From the cell containing the given text, extract its center point as (X, Y) coordinate. 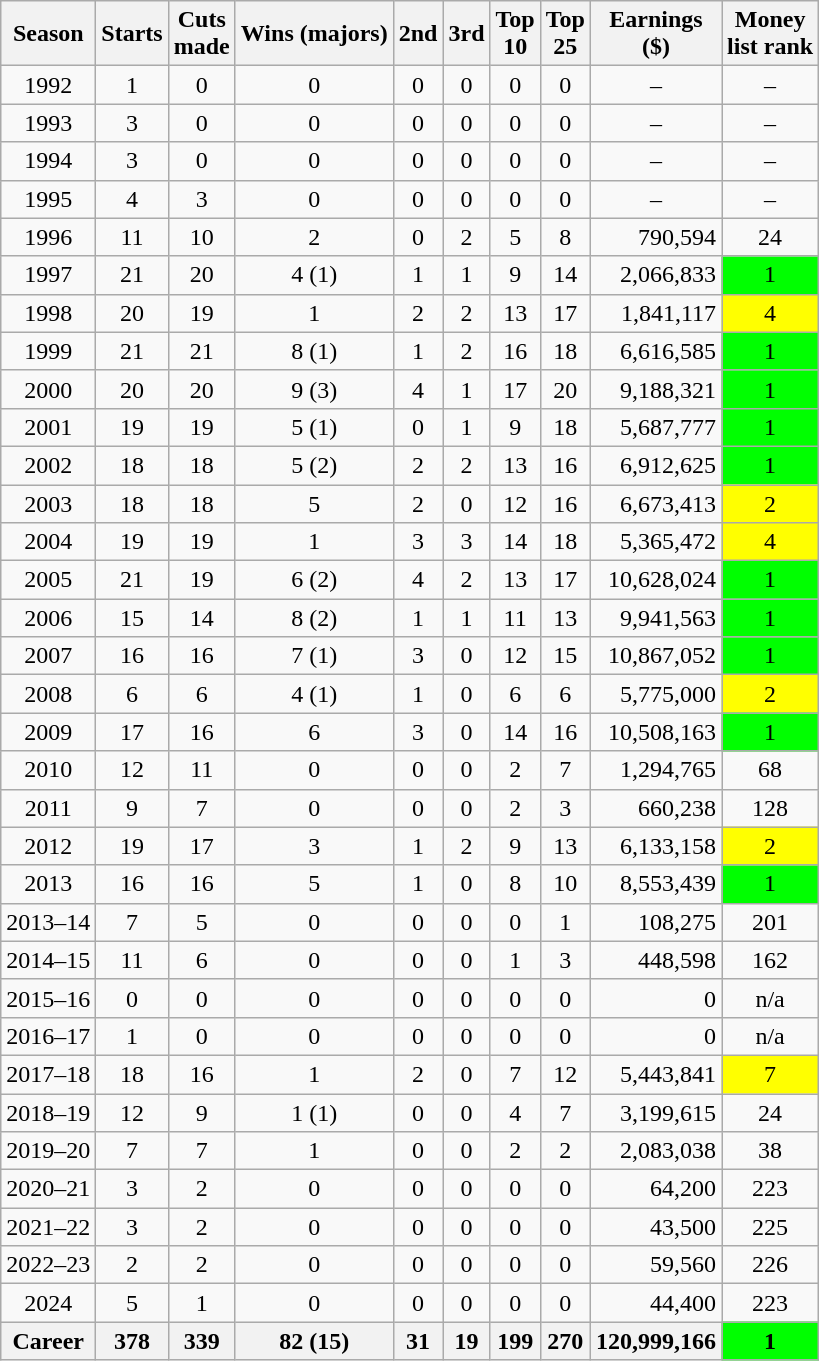
1997 (48, 275)
5,687,777 (656, 427)
Career (48, 1341)
38 (770, 1151)
1996 (48, 237)
5 (1) (314, 427)
1992 (48, 85)
339 (202, 1341)
2002 (48, 465)
199 (515, 1341)
Top25 (565, 34)
Moneylist rank (770, 34)
1998 (48, 313)
Top10 (515, 34)
225 (770, 1227)
64,200 (656, 1189)
660,238 (656, 808)
9,188,321 (656, 389)
2003 (48, 503)
2014–15 (48, 960)
2008 (48, 694)
3,199,615 (656, 1113)
2,083,038 (656, 1151)
Wins (majors) (314, 34)
2000 (48, 389)
2,066,833 (656, 275)
1,841,117 (656, 313)
43,500 (656, 1227)
2nd (418, 34)
2013–14 (48, 922)
2020–21 (48, 1189)
10,867,052 (656, 656)
120,999,166 (656, 1341)
9,941,563 (656, 618)
5 (2) (314, 465)
2021–22 (48, 1227)
68 (770, 770)
2022–23 (48, 1265)
8 (1) (314, 351)
1999 (48, 351)
6,616,585 (656, 351)
6,912,625 (656, 465)
128 (770, 808)
201 (770, 922)
1995 (48, 199)
10,508,163 (656, 732)
Starts (132, 34)
6,133,158 (656, 846)
2011 (48, 808)
108,275 (656, 922)
2015–16 (48, 998)
448,598 (656, 960)
5,443,841 (656, 1074)
8 (2) (314, 618)
2006 (48, 618)
270 (565, 1341)
82 (15) (314, 1341)
7 (1) (314, 656)
31 (418, 1341)
790,594 (656, 237)
6 (2) (314, 580)
2018–19 (48, 1113)
1,294,765 (656, 770)
1993 (48, 123)
2009 (48, 732)
8,553,439 (656, 884)
9 (3) (314, 389)
6,673,413 (656, 503)
1 (1) (314, 1113)
Earnings($) (656, 34)
2012 (48, 846)
2016–17 (48, 1036)
2019–20 (48, 1151)
5,775,000 (656, 694)
2017–18 (48, 1074)
5,365,472 (656, 542)
Cutsmade (202, 34)
59,560 (656, 1265)
10,628,024 (656, 580)
2001 (48, 427)
2013 (48, 884)
2007 (48, 656)
378 (132, 1341)
1994 (48, 161)
226 (770, 1265)
2010 (48, 770)
44,400 (656, 1303)
2024 (48, 1303)
Season (48, 34)
2004 (48, 542)
2005 (48, 580)
3rd (466, 34)
162 (770, 960)
